Extract the (x, y) coordinate from the center of the cell holding the provided text.  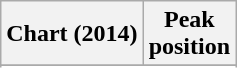
Chart (2014) (72, 34)
Peakposition (189, 34)
